Capture the cell that displays the provided text and extract its (x, y) central coordinate. 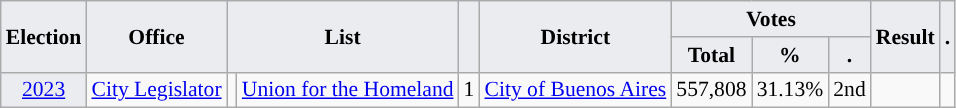
District (575, 36)
31.13% (790, 90)
2023 (44, 90)
City Legislator (156, 90)
Union for the Homeland (348, 90)
% (790, 55)
1 (470, 90)
List (343, 36)
Office (156, 36)
2nd (850, 90)
City of Buenos Aires (575, 90)
Election (44, 36)
557,808 (711, 90)
Votes (771, 19)
Total (711, 55)
Result (906, 36)
